Search for the cell housing the specified text and yield its (x, y) center coordinate. 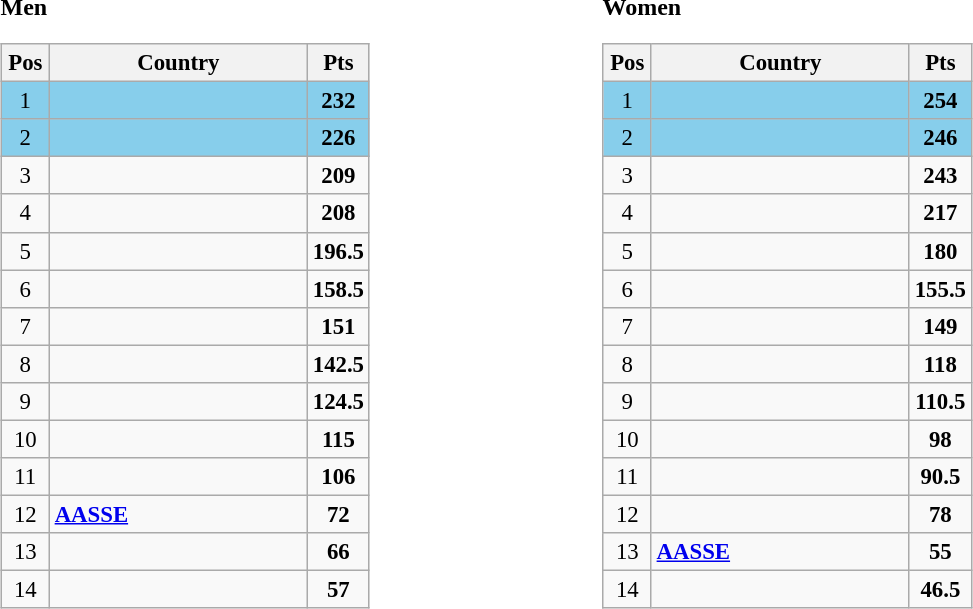
124.5 (338, 401)
118 (940, 364)
243 (940, 176)
246 (940, 138)
46.5 (940, 589)
209 (338, 176)
57 (338, 589)
110.5 (940, 401)
232 (338, 101)
151 (338, 326)
158.5 (338, 289)
196.5 (338, 251)
226 (338, 138)
72 (338, 514)
115 (338, 439)
254 (940, 101)
78 (940, 514)
142.5 (338, 364)
217 (940, 213)
180 (940, 251)
90.5 (940, 477)
106 (338, 477)
66 (338, 552)
155.5 (940, 289)
208 (338, 213)
98 (940, 439)
55 (940, 552)
149 (940, 326)
